Output the (x, y) coordinate of the center of the cell containing the given text.  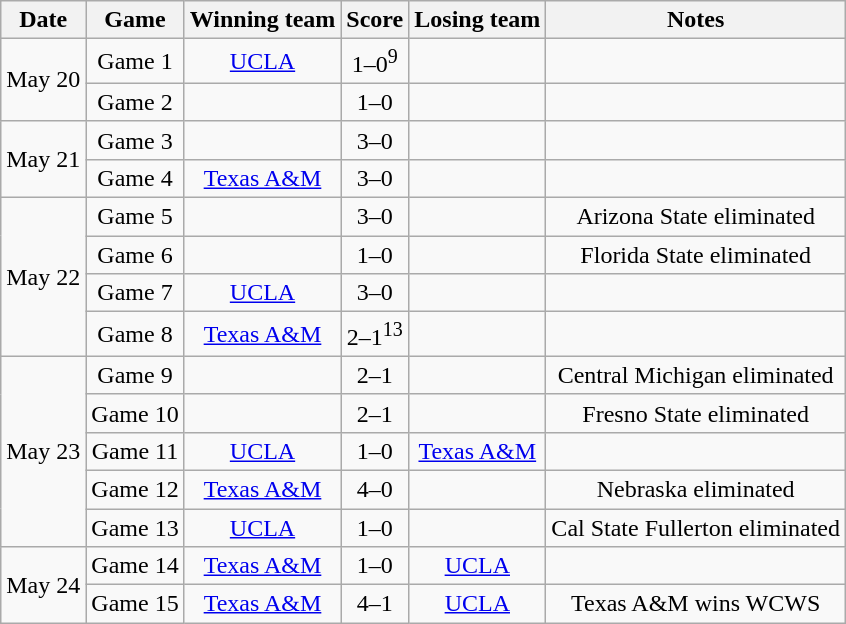
Game (135, 20)
4–0 (375, 489)
Losing team (478, 20)
Cal State Fullerton eliminated (696, 528)
Game 14 (135, 566)
May 22 (44, 278)
Game 8 (135, 334)
May 24 (44, 585)
Game 4 (135, 178)
Game 2 (135, 102)
Arizona State eliminated (696, 217)
2–113 (375, 334)
Date (44, 20)
May 20 (44, 80)
Game 6 (135, 255)
Game 13 (135, 528)
May 21 (44, 159)
Game 12 (135, 489)
Central Michigan eliminated (696, 375)
Game 5 (135, 217)
Game 9 (135, 375)
Game 7 (135, 293)
Winning team (262, 20)
Nebraska eliminated (696, 489)
Game 1 (135, 62)
Notes (696, 20)
Game 15 (135, 604)
Game 11 (135, 451)
4–1 (375, 604)
Fresno State eliminated (696, 413)
Florida State eliminated (696, 255)
Game 10 (135, 413)
Game 3 (135, 140)
Score (375, 20)
Texas A&M wins WCWS (696, 604)
1–09 (375, 62)
May 23 (44, 451)
